Return the (x, y) coordinate for the center point of the cell that contains the specified text.  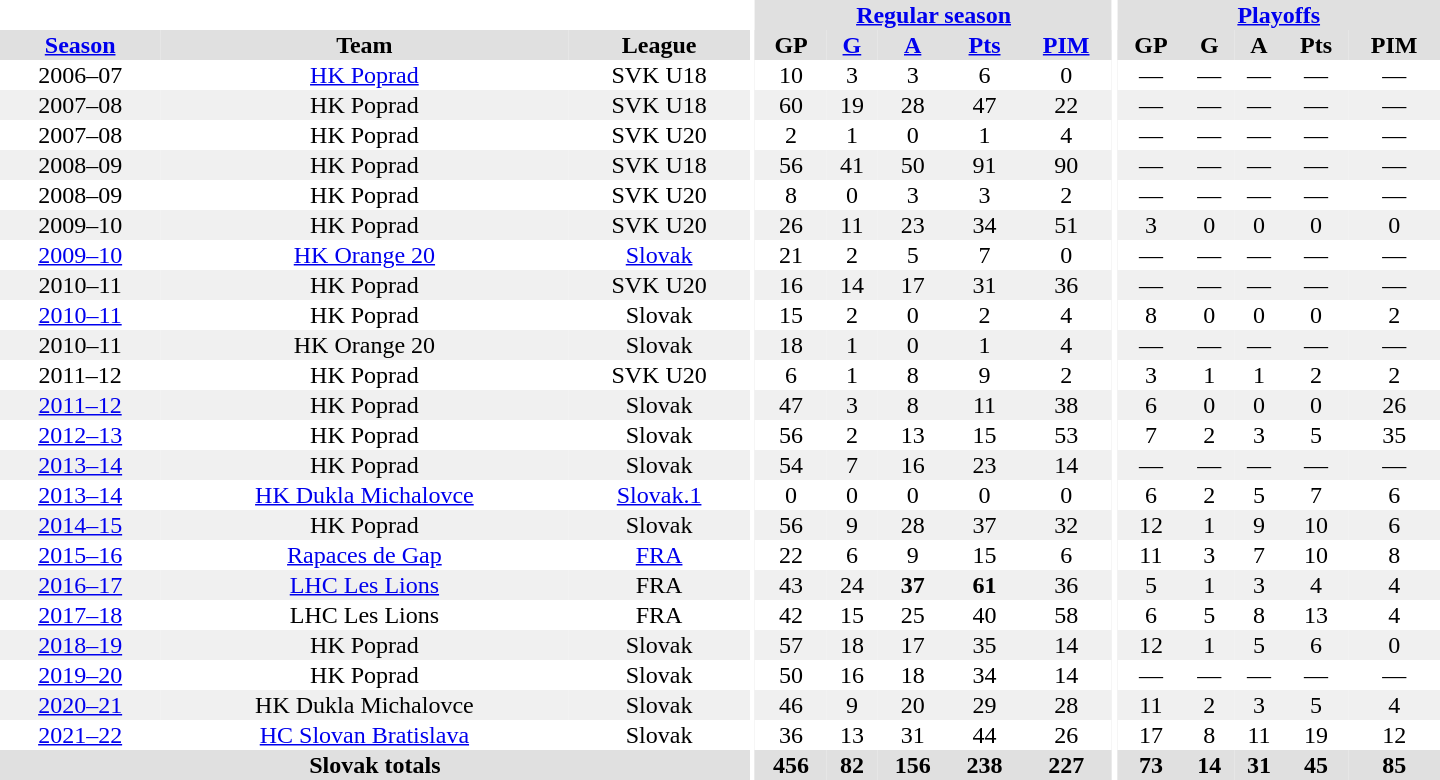
85 (1394, 765)
61 (985, 585)
Team (364, 45)
24 (852, 585)
40 (985, 615)
Playoffs (1278, 15)
42 (791, 615)
25 (913, 615)
91 (985, 165)
2017–18 (80, 615)
29 (985, 705)
82 (852, 765)
20 (913, 705)
73 (1150, 765)
54 (791, 465)
51 (1066, 225)
Season (80, 45)
32 (1066, 525)
2012–13 (80, 435)
Regular season (934, 15)
2019–20 (80, 675)
2014–15 (80, 525)
44 (985, 735)
46 (791, 705)
227 (1066, 765)
HC Slovan Bratislava (364, 735)
43 (791, 585)
2021–22 (80, 735)
Slovak totals (375, 765)
2016–17 (80, 585)
Slovak.1 (660, 495)
57 (791, 645)
Rapaces de Gap (364, 555)
60 (791, 105)
58 (1066, 615)
90 (1066, 165)
38 (1066, 405)
League (660, 45)
2018–19 (80, 645)
21 (791, 255)
45 (1316, 765)
2015–16 (80, 555)
53 (1066, 435)
156 (913, 765)
2020–21 (80, 705)
456 (791, 765)
2006–07 (80, 75)
41 (852, 165)
238 (985, 765)
